Detect which cell encompasses the target text, then output its [X, Y] center coordinate. 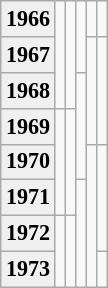
1971 [28, 198]
1973 [28, 269]
1968 [28, 90]
1967 [28, 54]
1972 [28, 233]
1970 [28, 162]
1969 [28, 126]
1966 [28, 18]
